Search for the cell housing the specified text and yield its [X, Y] center coordinate. 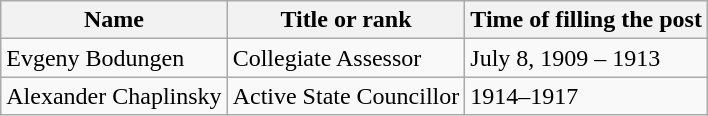
Collegiate Assessor [346, 58]
Active State Councillor [346, 96]
Evgeny Bodungen [114, 58]
Alexander Chaplinsky [114, 96]
Name [114, 20]
Time of filling the post [586, 20]
Title or rank [346, 20]
July 8, 1909 – 1913 [586, 58]
1914–1917 [586, 96]
